Search for the cell housing the specified text and yield its [x, y] center coordinate. 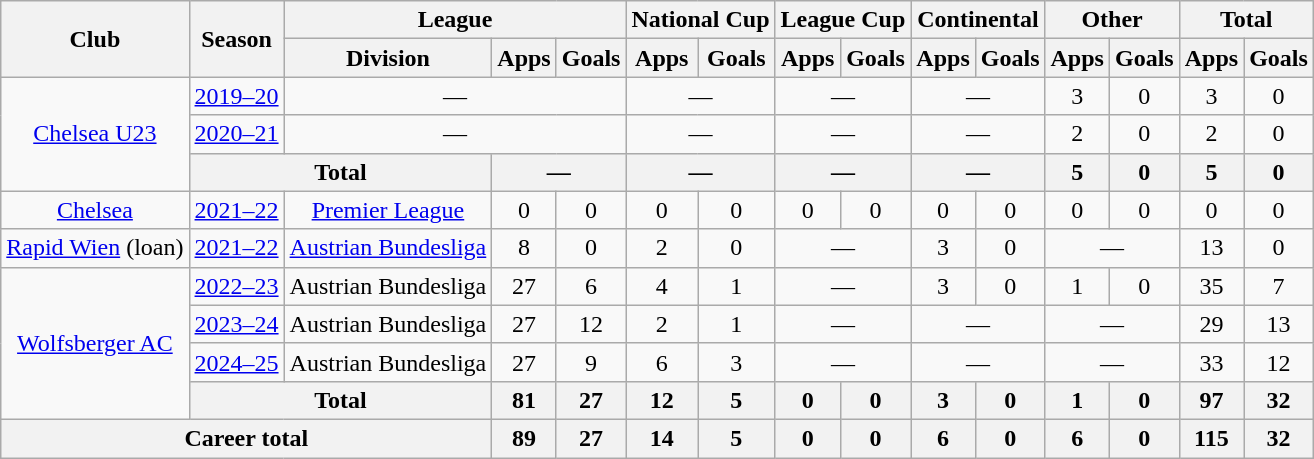
2024–25 [236, 362]
Premier League [388, 210]
115 [1211, 438]
League Cup [843, 20]
Club [95, 39]
Season [236, 39]
Chelsea [95, 210]
Other [1112, 20]
7 [1279, 286]
8 [524, 248]
Chelsea U23 [95, 134]
97 [1211, 400]
29 [1211, 324]
2022–23 [236, 286]
35 [1211, 286]
Continental [978, 20]
Division [388, 58]
14 [662, 438]
2023–24 [236, 324]
Career total [246, 438]
9 [591, 362]
4 [662, 286]
League [455, 20]
Rapid Wien (loan) [95, 248]
2020–21 [236, 134]
Wolfsberger AC [95, 343]
81 [524, 400]
National Cup [700, 20]
33 [1211, 362]
89 [524, 438]
2019–20 [236, 96]
